Determine the (X, Y) coordinate at the center of the cell enclosing the given text.  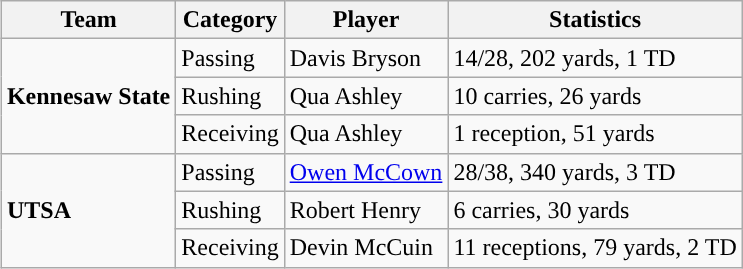
Davis Bryson (366, 58)
Statistics (595, 20)
28/38, 340 yards, 3 TD (595, 172)
UTSA (88, 210)
Robert Henry (366, 210)
Player (366, 20)
Owen McCown (366, 172)
11 receptions, 79 yards, 2 TD (595, 248)
Kennesaw State (88, 96)
10 carries, 26 yards (595, 96)
Category (230, 20)
14/28, 202 yards, 1 TD (595, 58)
6 carries, 30 yards (595, 210)
Team (88, 20)
1 reception, 51 yards (595, 134)
Devin McCuin (366, 248)
